Find where the given text appears and provide that cell's center as [X, Y] coordinate. 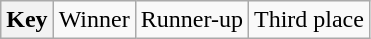
Winner [94, 20]
Runner-up [192, 20]
Key [27, 20]
Third place [308, 20]
